From the cell containing the given text, extract its center point as (X, Y) coordinate. 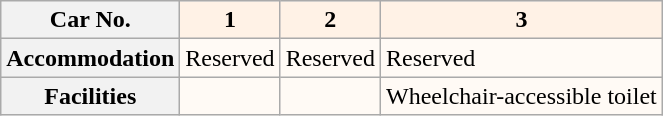
Facilities (90, 96)
3 (522, 20)
Car No. (90, 20)
1 (230, 20)
Wheelchair-accessible toilet (522, 96)
Accommodation (90, 58)
2 (330, 20)
